Output the [X, Y] coordinate of the center of the cell containing the given text.  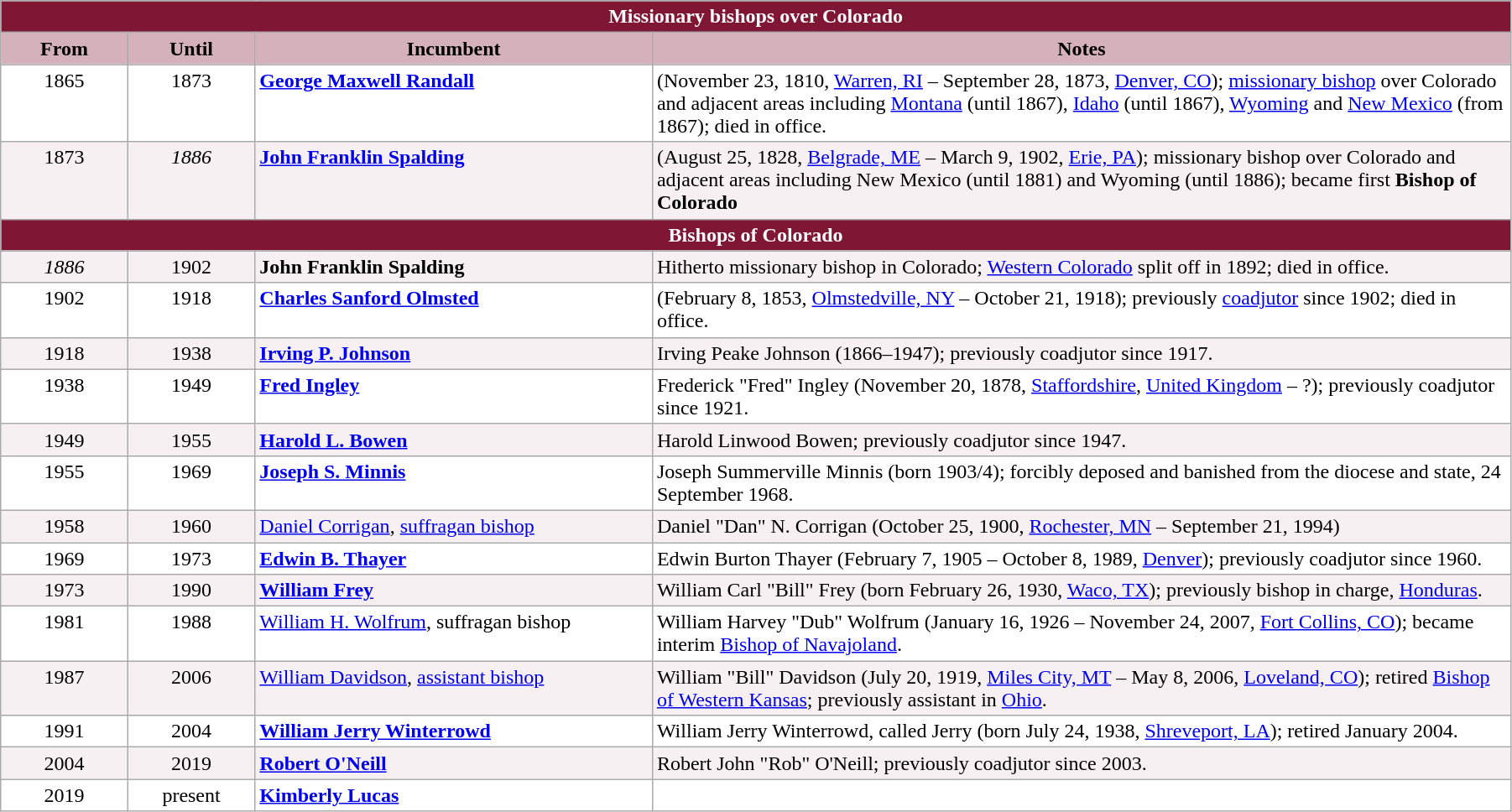
Charles Sanford Olmsted [454, 310]
Joseph Summerville Minnis (born 1903/4); forcibly deposed and banished from the diocese and state, 24 September 1968. [1081, 483]
Incumbent [454, 49]
Until [191, 49]
William Frey [454, 591]
Irving P. Johnson [454, 353]
Irving Peake Johnson (1866–1947); previously coadjutor since 1917. [1081, 353]
1960 [191, 526]
Edwin B. Thayer [454, 558]
William Carl "Bill" Frey (born February 26, 1930, Waco, TX); previously bishop in charge, Honduras. [1081, 591]
Robert O'Neill [454, 763]
1991 [65, 731]
Kimberly Lucas [454, 795]
Harold Linwood Bowen; previously coadjutor since 1947. [1081, 440]
Daniel Corrigan, suffragan bishop [454, 526]
1990 [191, 591]
1958 [65, 526]
William Jerry Winterrowd [454, 731]
George Maxwell Randall [454, 103]
From [65, 49]
1981 [65, 634]
William Davidson, assistant bishop [454, 688]
1987 [65, 688]
William Harvey "Dub" Wolfrum (January 16, 1926 – November 24, 2007, Fort Collins, CO); became interim Bishop of Navajoland. [1081, 634]
Missionary bishops over Colorado [756, 17]
Daniel "Dan" N. Corrigan (October 25, 1900, Rochester, MN – September 21, 1994) [1081, 526]
1865 [65, 103]
Hitherto missionary bishop in Colorado; Western Colorado split off in 1892; died in office. [1081, 267]
(February 8, 1853, Olmstedville, NY – October 21, 1918); previously coadjutor since 1902; died in office. [1081, 310]
Edwin Burton Thayer (February 7, 1905 – October 8, 1989, Denver); previously coadjutor since 1960. [1081, 558]
1988 [191, 634]
Bishops of Colorado [756, 235]
Harold L. Bowen [454, 440]
William "Bill" Davidson (July 20, 1919, Miles City, MT – May 8, 2006, Loveland, CO); retired Bishop of Western Kansas; previously assistant in Ohio. [1081, 688]
Notes [1081, 49]
William H. Wolfrum, suffragan bishop [454, 634]
William Jerry Winterrowd, called Jerry (born July 24, 1938, Shreveport, LA); retired January 2004. [1081, 731]
Robert John "Rob" O'Neill; previously coadjutor since 2003. [1081, 763]
Joseph S. Minnis [454, 483]
Fred Ingley [454, 396]
2006 [191, 688]
Frederick "Fred" Ingley (November 20, 1878, Staffordshire, United Kingdom – ?); previously coadjutor since 1921. [1081, 396]
present [191, 795]
